Determine the [X, Y] coordinate at the center of the cell enclosing the given text.  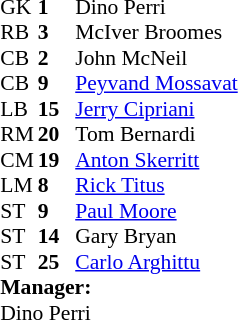
Carlo Arghittu [156, 262]
Anton Skerritt [156, 160]
CM [19, 160]
John McNeil [156, 58]
2 [57, 58]
Manager: [118, 287]
LM [19, 185]
RB [19, 33]
RM [19, 135]
3 [57, 33]
20 [57, 135]
McIver Broomes [156, 33]
Paul Moore [156, 211]
Gary Bryan [156, 237]
Tom Bernardi [156, 135]
Peyvand Mossavat [156, 83]
14 [57, 237]
Jerry Cipriani [156, 109]
25 [57, 262]
Rick Titus [156, 185]
8 [57, 185]
LB [19, 109]
15 [57, 109]
19 [57, 160]
